Search for the cell housing the specified text and yield its (X, Y) center coordinate. 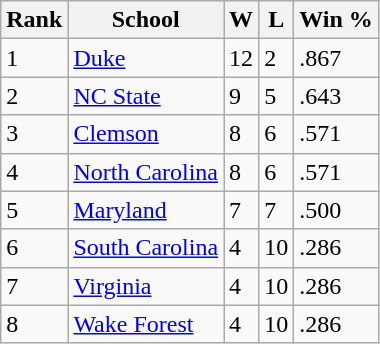
Wake Forest (146, 324)
.643 (336, 96)
3 (34, 134)
L (276, 20)
South Carolina (146, 248)
.867 (336, 58)
School (146, 20)
Win % (336, 20)
Maryland (146, 210)
Clemson (146, 134)
NC State (146, 96)
12 (242, 58)
.500 (336, 210)
1 (34, 58)
North Carolina (146, 172)
W (242, 20)
Rank (34, 20)
Virginia (146, 286)
9 (242, 96)
Duke (146, 58)
